For the text-containing cell, return its midpoint in [x, y] coordinate format. 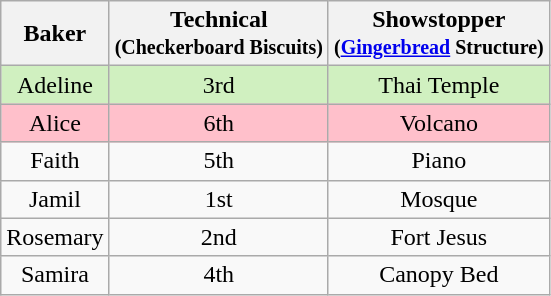
5th [218, 161]
Canopy Bed [438, 275]
Technical(Checkerboard Biscuits) [218, 34]
Faith [55, 161]
Adeline [55, 85]
2nd [218, 237]
Jamil [55, 199]
Rosemary [55, 237]
Volcano [438, 123]
Thai Temple [438, 85]
Showstopper(Gingerbread Structure) [438, 34]
Alice [55, 123]
Samira [55, 275]
3rd [218, 85]
1st [218, 199]
Baker [55, 34]
4th [218, 275]
Piano [438, 161]
Mosque [438, 199]
6th [218, 123]
Fort Jesus [438, 237]
